Output the [X, Y] coordinate of the center of the cell containing the given text.  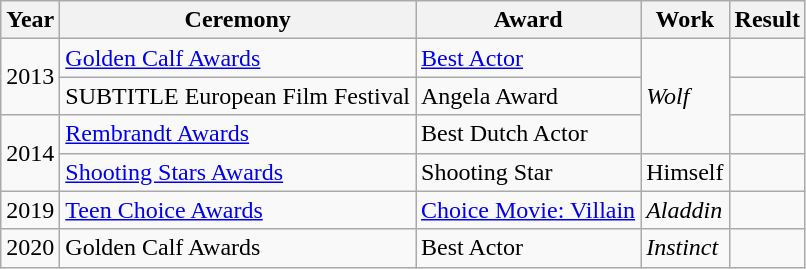
2013 [30, 77]
Ceremony [238, 20]
SUBTITLE European Film Festival [238, 96]
Choice Movie: Villain [528, 210]
Work [685, 20]
Shooting Star [528, 172]
Best Dutch Actor [528, 134]
Rembrandt Awards [238, 134]
Year [30, 20]
Instinct [685, 248]
Award [528, 20]
Aladdin [685, 210]
2014 [30, 153]
Angela Award [528, 96]
Shooting Stars Awards [238, 172]
Teen Choice Awards [238, 210]
2019 [30, 210]
2020 [30, 248]
Wolf [685, 96]
Result [767, 20]
Himself [685, 172]
